Pinpoint the cell where the given text exists, returning its (x, y) midpoint coordinate. 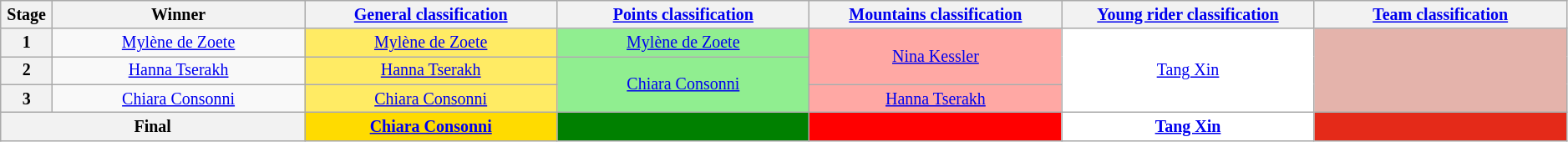
2 (27, 70)
3 (27, 99)
1 (27, 43)
General classification (431, 15)
Nina Kessler (936, 57)
Final (153, 127)
Points classification (683, 15)
Winner (179, 15)
Mountains classification (936, 15)
Team classification (1440, 15)
Stage (27, 15)
Young rider classification (1188, 15)
